Capture the cell that displays the provided text and extract its [X, Y] central coordinate. 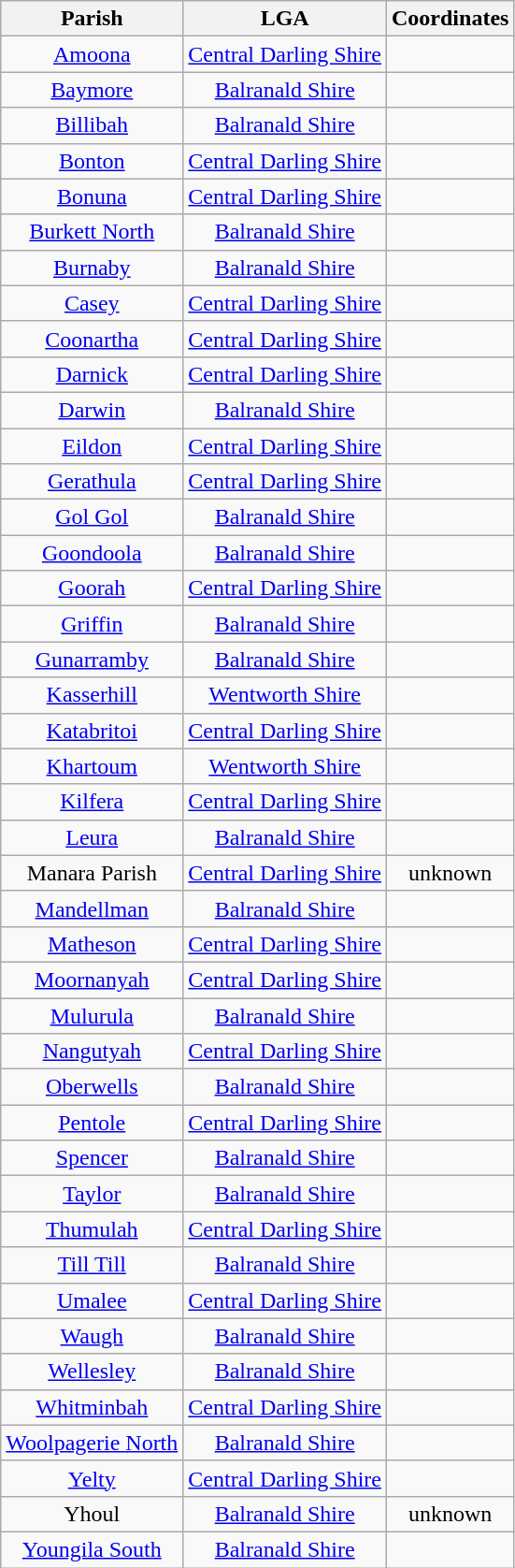
Amoona [92, 54]
Spencer [92, 1158]
Coordinates [451, 19]
Darwin [92, 410]
Goorah [92, 588]
Burkett North [92, 232]
Gerathula [92, 482]
LGA [285, 19]
Umalee [92, 1300]
Pentole [92, 1123]
Bonton [92, 161]
Waugh [92, 1336]
Griffin [92, 624]
Eildon [92, 446]
Bonuna [92, 196]
Woolpagerie North [92, 1443]
Katabritoi [92, 731]
Youngila South [92, 1549]
Burnaby [92, 268]
Kilfera [92, 802]
Baymore [92, 90]
Manara Parish [92, 873]
Goondoola [92, 553]
Yelty [92, 1478]
Parish [92, 19]
Khartoum [92, 766]
Coonartha [92, 339]
Nangutyah [92, 1052]
Billibah [92, 125]
Gunarramby [92, 660]
Yhoul [92, 1514]
Matheson [92, 944]
Wellesley [92, 1372]
Casey [92, 303]
Till Till [92, 1265]
Darnick [92, 374]
Oberwells [92, 1087]
Leura [92, 837]
Gol Gol [92, 517]
Thumulah [92, 1229]
Whitminbah [92, 1407]
Mandellman [92, 908]
Mulurula [92, 1015]
Taylor [92, 1194]
Moornanyah [92, 980]
Kasserhill [92, 695]
